Find where the given text appears and provide that cell's center as [X, Y] coordinate. 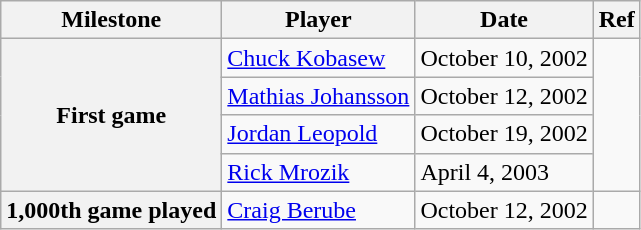
Rick Mrozik [318, 172]
Craig Berube [318, 210]
Chuck Kobasew [318, 58]
October 10, 2002 [504, 58]
Player [318, 20]
Milestone [112, 20]
First game [112, 115]
Jordan Leopold [318, 134]
Ref [616, 20]
Date [504, 20]
April 4, 2003 [504, 172]
1,000th game played [112, 210]
October 19, 2002 [504, 134]
Mathias Johansson [318, 96]
